Search for the cell housing the specified text and yield its [x, y] center coordinate. 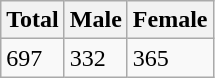
Total [33, 20]
365 [170, 58]
697 [33, 58]
Male [96, 20]
Female [170, 20]
332 [96, 58]
